From the cell containing the given text, extract its center point as (X, Y) coordinate. 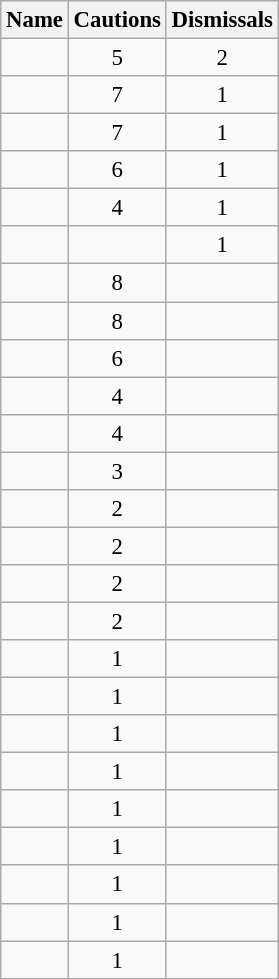
3 (117, 471)
Name (35, 20)
Cautions (117, 20)
5 (117, 58)
Dismissals (222, 20)
